Output the (X, Y) coordinate of the center of the cell containing the given text.  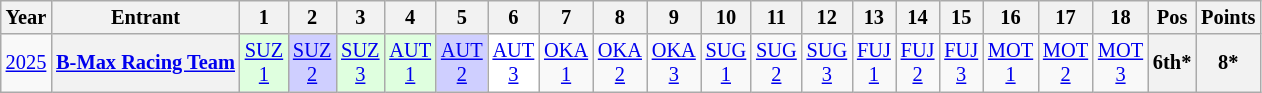
15 (961, 17)
AUT3 (514, 63)
SUG1 (726, 63)
OKA3 (674, 63)
3 (360, 17)
FUJ3 (961, 63)
17 (1066, 17)
Year (26, 17)
7 (566, 17)
18 (1120, 17)
FUJ1 (874, 63)
SUG2 (776, 63)
MOT2 (1066, 63)
2025 (26, 63)
Points (1228, 17)
10 (726, 17)
14 (918, 17)
6 (514, 17)
B-Max Racing Team (146, 63)
16 (1010, 17)
FUJ2 (918, 63)
AUT1 (410, 63)
SUZ1 (264, 63)
12 (827, 17)
5 (462, 17)
2 (312, 17)
9 (674, 17)
AUT2 (462, 63)
OKA2 (620, 63)
SUG3 (827, 63)
MOT3 (1120, 63)
SUZ3 (360, 63)
8* (1228, 63)
8 (620, 17)
OKA1 (566, 63)
Entrant (146, 17)
13 (874, 17)
4 (410, 17)
Pos (1172, 17)
1 (264, 17)
MOT1 (1010, 63)
SUZ2 (312, 63)
11 (776, 17)
6th* (1172, 63)
